For the text-containing cell, return its midpoint in [x, y] coordinate format. 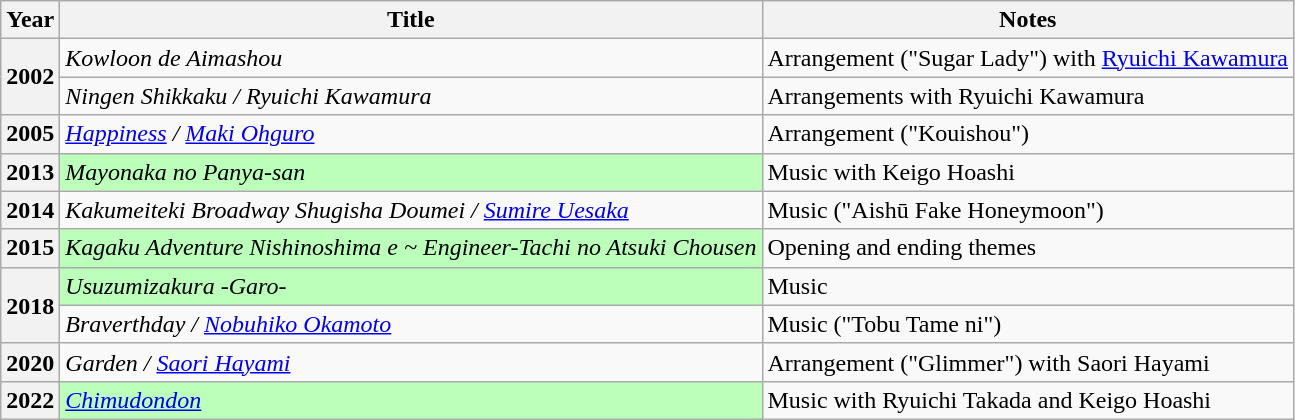
2015 [30, 248]
2018 [30, 305]
Arrangements with Ryuichi Kawamura [1028, 96]
Music with Keigo Hoashi [1028, 172]
Kowloon de Aimashou [411, 58]
Title [411, 20]
Arrangement ("Glimmer") with Saori Hayami [1028, 362]
2005 [30, 134]
Arrangement ("Sugar Lady") with Ryuichi Kawamura [1028, 58]
Usuzumizakura -Garo- [411, 286]
Kakumeiteki Broadway Shugisha Doumei / Sumire Uesaka [411, 210]
Notes [1028, 20]
2014 [30, 210]
2013 [30, 172]
2020 [30, 362]
Year [30, 20]
2022 [30, 400]
Music [1028, 286]
Music ("Tobu Tame ni") [1028, 324]
Kagaku Adventure Nishinoshima e ~ Engineer-Tachi no Atsuki Chousen [411, 248]
Opening and ending themes [1028, 248]
Happiness / Maki Ohguro [411, 134]
Music with Ryuichi Takada and Keigo Hoashi [1028, 400]
Mayonaka no Panya-san [411, 172]
2002 [30, 77]
Chimudondon [411, 400]
Ningen Shikkaku / Ryuichi Kawamura [411, 96]
Music ("Aishū Fake Honeymoon") [1028, 210]
Garden / Saori Hayami [411, 362]
Braverthday / Nobuhiko Okamoto [411, 324]
Arrangement ("Kouishou") [1028, 134]
